Output the [x, y] coordinate of the center of the cell containing the given text.  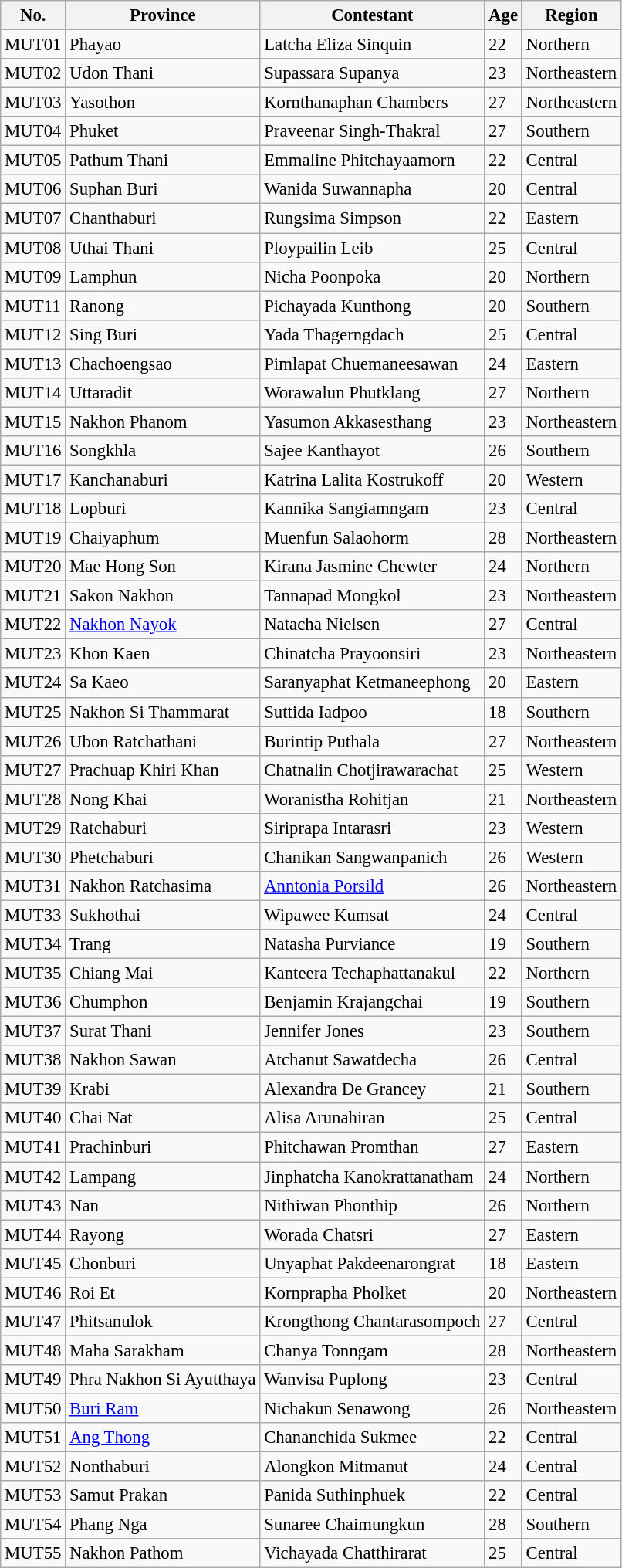
Supassara Supanya [372, 73]
MUT46 [33, 1292]
MUT40 [33, 1119]
Sajee Kanthayot [372, 451]
MUT48 [33, 1350]
Tannapad Mongkol [372, 596]
Region [571, 15]
Phetchaburi [163, 857]
MUT13 [33, 364]
Chanya Tonngam [372, 1350]
Wipawee Kumsat [372, 915]
MUT37 [33, 1031]
Phayao [163, 45]
MUT18 [33, 509]
Chatnalin Chotjirawarachat [372, 770]
MUT54 [33, 1525]
Phitchawan Promthan [372, 1147]
MUT36 [33, 1002]
MUT09 [33, 276]
MUT42 [33, 1177]
Surat Thani [163, 1031]
Alongkon Mitmanut [372, 1467]
MUT14 [33, 393]
MUT02 [33, 73]
MUT27 [33, 770]
Phra Nakhon Si Ayutthaya [163, 1380]
Pathum Thani [163, 161]
Benjamin Krajangchai [372, 1002]
Muenfun Salaohorm [372, 538]
Nong Khai [163, 799]
Lamphun [163, 276]
MUT31 [33, 886]
MUT05 [33, 161]
MUT55 [33, 1553]
MUT34 [33, 944]
MUT29 [33, 828]
Alisa Arunahiran [372, 1119]
Rayong [163, 1234]
Atchanut Sawatdecha [372, 1060]
Kannika Sangiamngam [372, 509]
Wanida Suwannapha [372, 189]
MUT01 [33, 45]
Uttaradit [163, 393]
MUT03 [33, 103]
Ratchaburi [163, 828]
Khon Kaen [163, 654]
Pichayada Kunthong [372, 306]
Sunaree Chaimungkun [372, 1525]
MUT41 [33, 1147]
Nan [163, 1205]
Chachoengsao [163, 364]
Sa Kaeo [163, 683]
Chonburi [163, 1263]
Yada Thagerngdach [372, 334]
Worawalun Phutklang [372, 393]
MUT08 [33, 248]
Samut Prakan [163, 1495]
Panida Suthinphuek [372, 1495]
Vichayada Chatthirarat [372, 1553]
Nakhon Nayok [163, 625]
Ang Thong [163, 1438]
Unyaphat Pakdeenarongrat [372, 1263]
Saranyaphat Ketmaneephong [372, 683]
MUT07 [33, 218]
MUT38 [33, 1060]
Worada Chatsri [372, 1234]
MUT43 [33, 1205]
Nakhon Sawan [163, 1060]
Nakhon Si Thammarat [163, 712]
MUT15 [33, 422]
Chanikan Sangwanpanich [372, 857]
MUT45 [33, 1263]
Age [503, 15]
Sukhothai [163, 915]
Chai Nat [163, 1119]
MUT52 [33, 1467]
Ploypailin Leib [372, 248]
MUT44 [33, 1234]
Yasothon [163, 103]
MUT23 [33, 654]
Trang [163, 944]
Province [163, 15]
Mae Hong Son [163, 567]
Praveenar Singh-Thakral [372, 131]
Sing Buri [163, 334]
MUT20 [33, 567]
Latcha Eliza Sinquin [372, 45]
Anntonia Porsild [372, 886]
Prachuap Khiri Khan [163, 770]
Krabi [163, 1089]
MUT49 [33, 1380]
Udon Thani [163, 73]
Uthai Thani [163, 248]
Jinphatcha Kanokrattanatham [372, 1177]
Chiang Mai [163, 974]
Phang Nga [163, 1525]
MUT06 [33, 189]
Nakhon Pathom [163, 1553]
MUT22 [33, 625]
Nonthaburi [163, 1467]
MUT47 [33, 1322]
Kirana Jasmine Chewter [372, 567]
Nakhon Phanom [163, 422]
Sakon Nakhon [163, 596]
Pimlapat Chuemaneesawan [372, 364]
MUT17 [33, 479]
Kornprapha Pholket [372, 1292]
Nichakun Senawong [372, 1408]
MUT53 [33, 1495]
MUT24 [33, 683]
MUT35 [33, 974]
Nicha Poonpoka [372, 276]
Contestant [372, 15]
MUT25 [33, 712]
MUT26 [33, 741]
Chumphon [163, 1002]
MUT50 [33, 1408]
Rungsima Simpson [372, 218]
Suphan Buri [163, 189]
Krongthong Chantarasompoch [372, 1322]
Alexandra De Grancey [372, 1089]
Kanchanaburi [163, 479]
MUT28 [33, 799]
Chinatcha Prayoonsiri [372, 654]
No. [33, 15]
MUT04 [33, 131]
Maha Sarakham [163, 1350]
Nithiwan Phonthip [372, 1205]
Nakhon Ratchasima [163, 886]
Songkhla [163, 451]
MUT33 [33, 915]
Ubon Ratchathani [163, 741]
Chananchida Sukmee [372, 1438]
Phitsanulok [163, 1322]
Ranong [163, 306]
MUT21 [33, 596]
Siriprapa Intarasri [372, 828]
Woranistha Rohitjan [372, 799]
Kornthanaphan Chambers [372, 103]
Chaiyaphum [163, 538]
Suttida Iadpoo [372, 712]
Natacha Nielsen [372, 625]
Chanthaburi [163, 218]
MUT30 [33, 857]
Prachinburi [163, 1147]
Jennifer Jones [372, 1031]
Emmaline Phitchayaamorn [372, 161]
Yasumon Akkasesthang [372, 422]
Natasha Purviance [372, 944]
Katrina Lalita Kostrukoff [372, 479]
Wanvisa Puplong [372, 1380]
MUT16 [33, 451]
Buri Ram [163, 1408]
MUT12 [33, 334]
Phuket [163, 131]
MUT51 [33, 1438]
Kanteera Techaphattanakul [372, 974]
MUT19 [33, 538]
Lopburi [163, 509]
MUT39 [33, 1089]
Roi Et [163, 1292]
Burintip Puthala [372, 741]
MUT11 [33, 306]
Lampang [163, 1177]
